Identify which cell holds the provided text, then report its [X, Y] central coordinate. 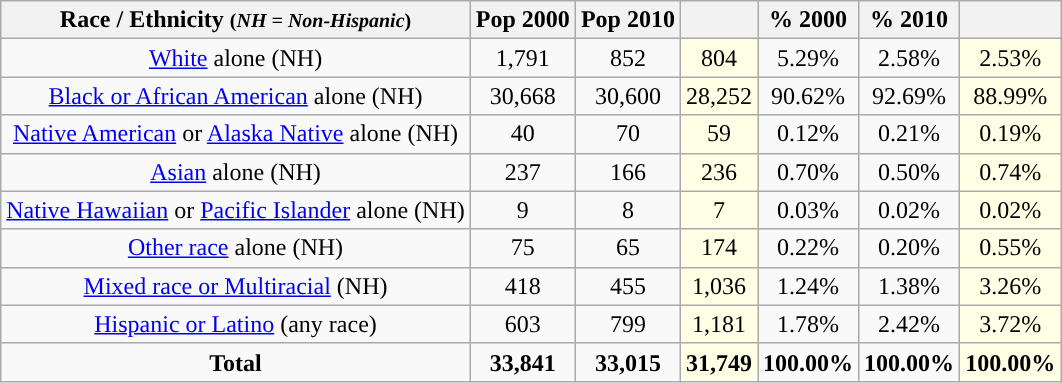
65 [628, 248]
0.12% [808, 134]
2.58% [910, 58]
% 2010 [910, 20]
Other race alone (NH) [236, 248]
88.99% [1010, 96]
1.78% [808, 324]
2.42% [910, 324]
Race / Ethnicity (NH = Non-Hispanic) [236, 20]
0.22% [808, 248]
1.24% [808, 286]
0.70% [808, 172]
236 [718, 172]
31,749 [718, 362]
5.29% [808, 58]
33,841 [522, 362]
2.53% [1010, 58]
0.21% [910, 134]
1.38% [910, 286]
92.69% [910, 96]
0.55% [1010, 248]
59 [718, 134]
3.26% [1010, 286]
603 [522, 324]
30,600 [628, 96]
Black or African American alone (NH) [236, 96]
28,252 [718, 96]
1,791 [522, 58]
Pop 2010 [628, 20]
0.20% [910, 248]
166 [628, 172]
174 [718, 248]
0.50% [910, 172]
Mixed race or Multiracial (NH) [236, 286]
Native Hawaiian or Pacific Islander alone (NH) [236, 210]
455 [628, 286]
Total [236, 362]
1,036 [718, 286]
Asian alone (NH) [236, 172]
237 [522, 172]
Native American or Alaska Native alone (NH) [236, 134]
8 [628, 210]
0.74% [1010, 172]
Pop 2000 [522, 20]
% 2000 [808, 20]
30,668 [522, 96]
9 [522, 210]
7 [718, 210]
3.72% [1010, 324]
0.19% [1010, 134]
33,015 [628, 362]
Hispanic or Latino (any race) [236, 324]
418 [522, 286]
852 [628, 58]
90.62% [808, 96]
70 [628, 134]
799 [628, 324]
75 [522, 248]
40 [522, 134]
White alone (NH) [236, 58]
0.03% [808, 210]
804 [718, 58]
1,181 [718, 324]
